Return the (X, Y) coordinate for the center point of the cell that contains the specified text.  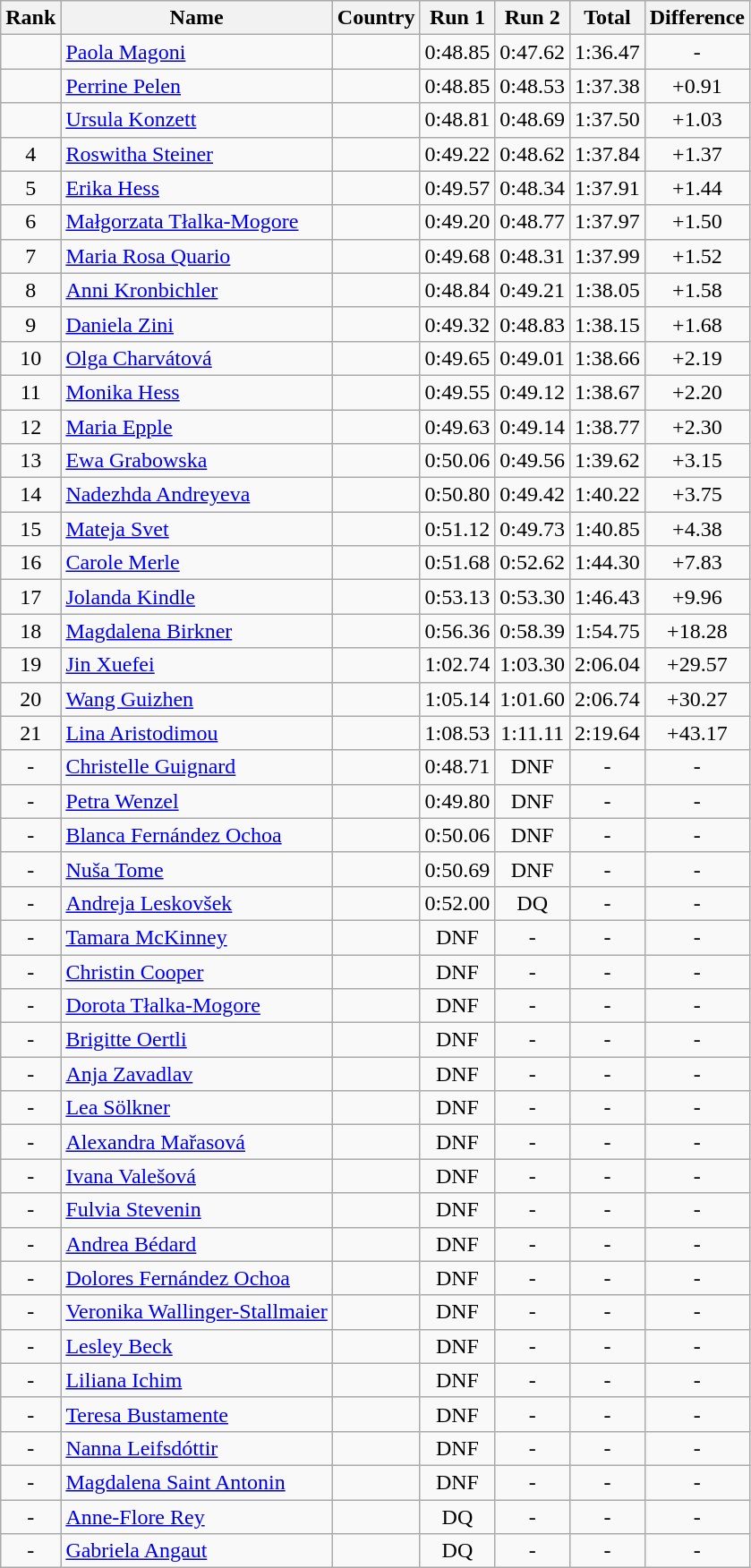
1:08.53 (457, 733)
0:49.42 (533, 495)
Maria Epple (197, 427)
Veronika Wallinger-Stallmaier (197, 1312)
Difference (696, 18)
Wang Guizhen (197, 699)
Total (608, 18)
0:53.13 (457, 597)
1:37.97 (608, 222)
0:48.84 (457, 290)
Mateja Svet (197, 529)
Anni Kronbichler (197, 290)
0:48.81 (457, 120)
1:38.15 (608, 324)
Andrea Bédard (197, 1244)
10 (30, 358)
Dolores Fernández Ochoa (197, 1278)
+30.27 (696, 699)
Brigitte Oertli (197, 1040)
+2.19 (696, 358)
0:48.53 (533, 86)
0:58.39 (533, 631)
0:49.73 (533, 529)
Jin Xuefei (197, 665)
Magdalena Saint Antonin (197, 1482)
12 (30, 427)
Roswitha Steiner (197, 154)
Nadezhda Andreyeva (197, 495)
+9.96 (696, 597)
2:06.74 (608, 699)
2:19.64 (608, 733)
1:38.77 (608, 427)
+0.91 (696, 86)
0:47.62 (533, 52)
9 (30, 324)
+4.38 (696, 529)
1:05.14 (457, 699)
0:49.63 (457, 427)
1:37.84 (608, 154)
+3.15 (696, 461)
0:49.22 (457, 154)
0:48.34 (533, 188)
Run 1 (457, 18)
Run 2 (533, 18)
15 (30, 529)
Teresa Bustamente (197, 1414)
Monika Hess (197, 392)
Tamara McKinney (197, 937)
+1.58 (696, 290)
Blanca Fernández Ochoa (197, 835)
1:36.47 (608, 52)
8 (30, 290)
1:37.50 (608, 120)
Petra Wenzel (197, 801)
0:49.55 (457, 392)
0:56.36 (457, 631)
0:48.62 (533, 154)
1:44.30 (608, 563)
Name (197, 18)
Daniela Zini (197, 324)
Lea Sölkner (197, 1108)
1:02.74 (457, 665)
Olga Charvátová (197, 358)
1:54.75 (608, 631)
Anne-Flore Rey (197, 1517)
1:46.43 (608, 597)
0:49.20 (457, 222)
Andreja Leskovšek (197, 903)
13 (30, 461)
1:01.60 (533, 699)
0:51.68 (457, 563)
Erika Hess (197, 188)
1:39.62 (608, 461)
+1.03 (696, 120)
1:38.67 (608, 392)
+29.57 (696, 665)
Gabriela Angaut (197, 1551)
+1.52 (696, 256)
16 (30, 563)
0:48.31 (533, 256)
0:52.62 (533, 563)
0:53.30 (533, 597)
Perrine Pelen (197, 86)
Magdalena Birkner (197, 631)
0:49.68 (457, 256)
Lina Aristodimou (197, 733)
6 (30, 222)
0:48.83 (533, 324)
4 (30, 154)
Ewa Grabowska (197, 461)
0:49.80 (457, 801)
Christin Cooper (197, 971)
1:40.22 (608, 495)
1:03.30 (533, 665)
11 (30, 392)
2:06.04 (608, 665)
0:48.69 (533, 120)
Christelle Guignard (197, 767)
0:49.65 (457, 358)
Ursula Konzett (197, 120)
+2.30 (696, 427)
0:50.69 (457, 869)
Alexandra Mařasová (197, 1142)
21 (30, 733)
1:37.38 (608, 86)
1:37.91 (608, 188)
Jolanda Kindle (197, 597)
+7.83 (696, 563)
1:11.11 (533, 733)
+1.44 (696, 188)
0:48.71 (457, 767)
Liliana Ichim (197, 1380)
+43.17 (696, 733)
Dorota Tłalka-Mogore (197, 1006)
+3.75 (696, 495)
1:38.66 (608, 358)
Carole Merle (197, 563)
0:49.57 (457, 188)
1:38.05 (608, 290)
0:52.00 (457, 903)
Ivana Valešová (197, 1176)
Lesley Beck (197, 1346)
Nuša Tome (197, 869)
19 (30, 665)
Anja Zavadlav (197, 1074)
20 (30, 699)
Maria Rosa Quario (197, 256)
Paola Magoni (197, 52)
17 (30, 597)
Country (376, 18)
+1.37 (696, 154)
5 (30, 188)
0:51.12 (457, 529)
+2.20 (696, 392)
0:49.21 (533, 290)
Rank (30, 18)
+1.50 (696, 222)
0:49.01 (533, 358)
0:49.14 (533, 427)
14 (30, 495)
+1.68 (696, 324)
Nanna Leifsdóttir (197, 1448)
+18.28 (696, 631)
7 (30, 256)
1:37.99 (608, 256)
0:50.80 (457, 495)
Fulvia Stevenin (197, 1210)
Małgorzata Tłalka-Mogore (197, 222)
0:49.56 (533, 461)
0:49.12 (533, 392)
1:40.85 (608, 529)
0:48.77 (533, 222)
0:49.32 (457, 324)
18 (30, 631)
